From the cell containing the given text, extract its center point as [X, Y] coordinate. 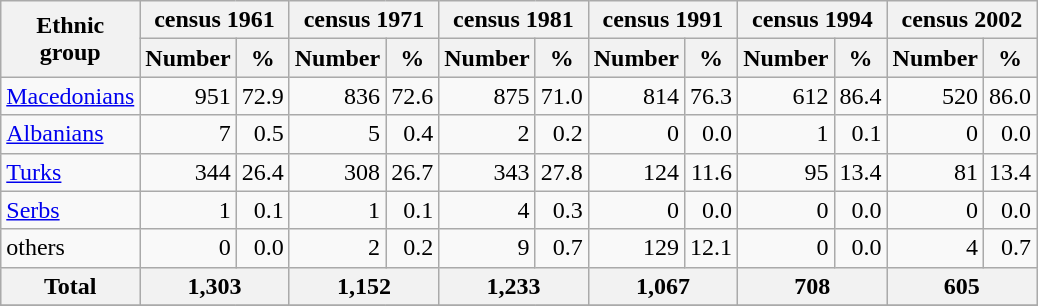
0.5 [262, 134]
814 [636, 96]
612 [786, 96]
1,303 [214, 286]
0.4 [412, 134]
Albanians [70, 134]
1,233 [514, 286]
26.4 [262, 172]
census 1971 [364, 20]
1,067 [662, 286]
875 [487, 96]
72.6 [412, 96]
Total [70, 286]
7 [188, 134]
95 [786, 172]
others [70, 248]
71.0 [562, 96]
343 [487, 172]
12.1 [712, 248]
11.6 [712, 172]
124 [636, 172]
Serbs [70, 210]
520 [935, 96]
census 2002 [962, 20]
344 [188, 172]
census 1994 [812, 20]
76.3 [712, 96]
census 1991 [662, 20]
1,152 [364, 286]
86.4 [860, 96]
708 [812, 286]
308 [337, 172]
72.9 [262, 96]
5 [337, 134]
605 [962, 286]
951 [188, 96]
129 [636, 248]
9 [487, 248]
census 1961 [214, 20]
27.8 [562, 172]
census 1981 [514, 20]
Ethnicgroup [70, 39]
86.0 [1010, 96]
Turks [70, 172]
836 [337, 96]
26.7 [412, 172]
Macedonians [70, 96]
81 [935, 172]
0.3 [562, 210]
